Locate the cell with the specified text and output its [X, Y] center coordinate. 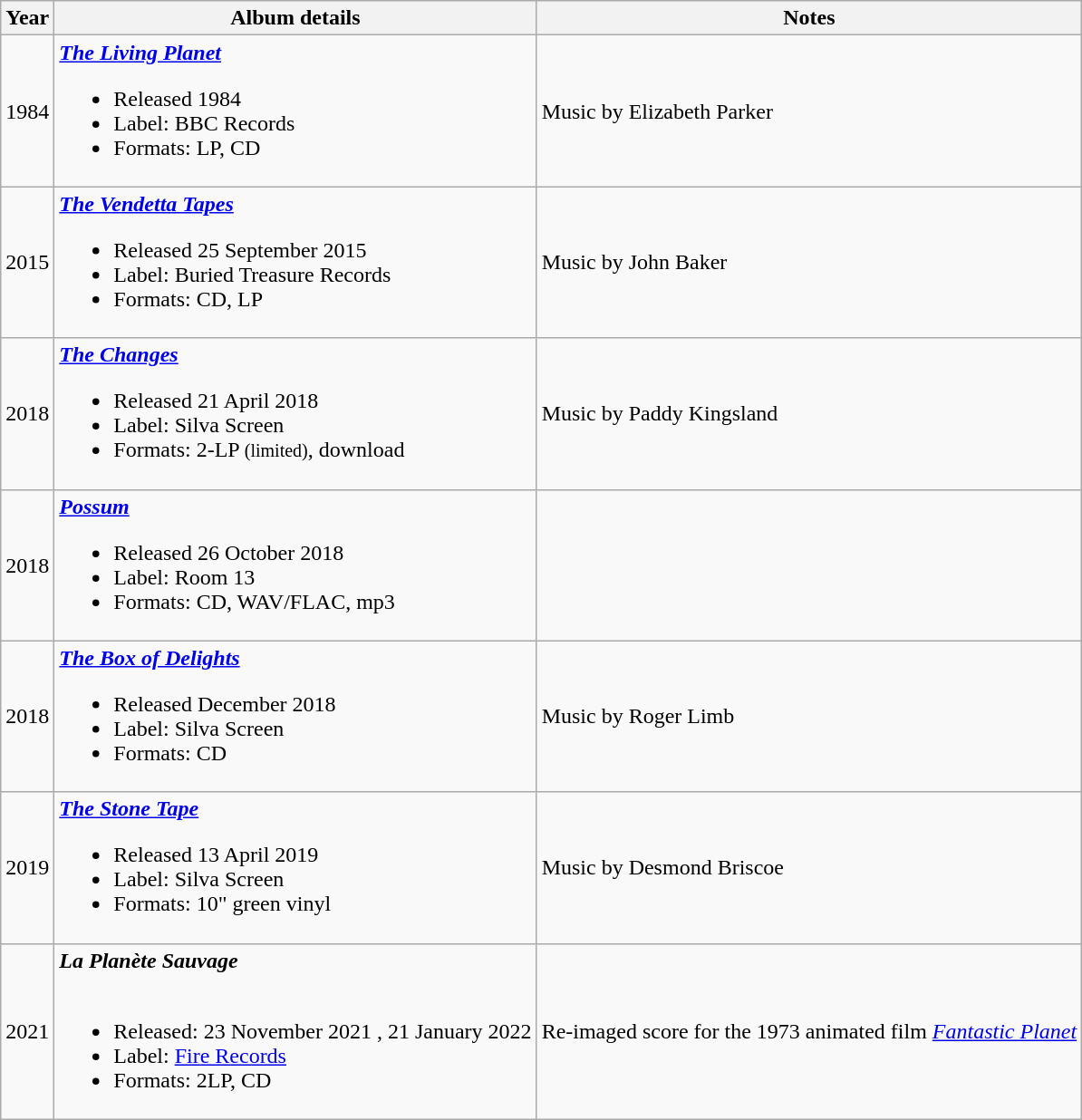
2021 [27, 1031]
Year [27, 18]
Music by John Baker [809, 263]
The Box of DelightsReleased December 2018Label: Silva Screen Formats: CD [295, 716]
Music by Desmond Briscoe [809, 868]
The ChangesReleased 21 April 2018Label: Silva Screen Formats: 2-LP (limited), download [295, 413]
2015 [27, 263]
1984 [27, 111]
La Planète SauvageReleased: 23 November 2021 , 21 January 2022Label: Fire Records Formats: 2LP, CD [295, 1031]
Music by Elizabeth Parker [809, 111]
The Stone TapeReleased 13 April 2019Label: Silva Screen Formats: 10" green vinyl [295, 868]
Music by Roger Limb [809, 716]
The Living PlanetReleased 1984Label: BBC Records Formats: LP, CD [295, 111]
2019 [27, 868]
The Vendetta TapesReleased 25 September 2015Label: Buried Treasure Records Formats: CD, LP [295, 263]
Music by Paddy Kingsland [809, 413]
Notes [809, 18]
PossumReleased 26 October 2018Label: Room 13 Formats: CD, WAV/FLAC, mp3 [295, 565]
Album details [295, 18]
Re-imaged score for the 1973 animated film Fantastic Planet [809, 1031]
